Search for the cell housing the specified text and yield its [X, Y] center coordinate. 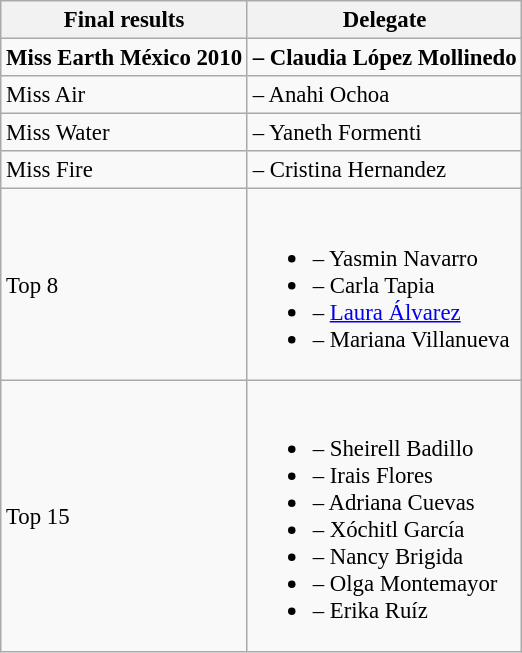
– Yasmin Navarro – Carla Tapia – Laura Álvarez – Mariana Villanueva [384, 284]
– Anahi Ochoa [384, 95]
Miss Water [124, 133]
– Yaneth Formenti [384, 133]
Miss Fire [124, 170]
– Claudia López Mollinedo [384, 58]
– Sheirell Badillo – Irais Flores – Adriana Cuevas – Xóchitl García – Nancy Brigida – Olga Montemayor – Erika Ruíz [384, 516]
Delegate [384, 20]
Top 15 [124, 516]
– Cristina Hernandez [384, 170]
Top 8 [124, 284]
Final results [124, 20]
Miss Air [124, 95]
Miss Earth México 2010 [124, 58]
